Return [X, Y] of the center of cell containing provided text 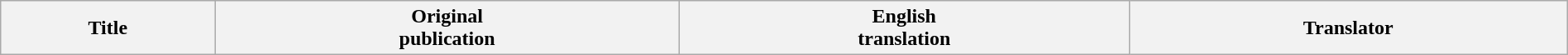
Englishtranslation [904, 28]
Translator [1348, 28]
Title [108, 28]
Originalpublication [447, 28]
